Detect which cell encompasses the target text, then output its [x, y] center coordinate. 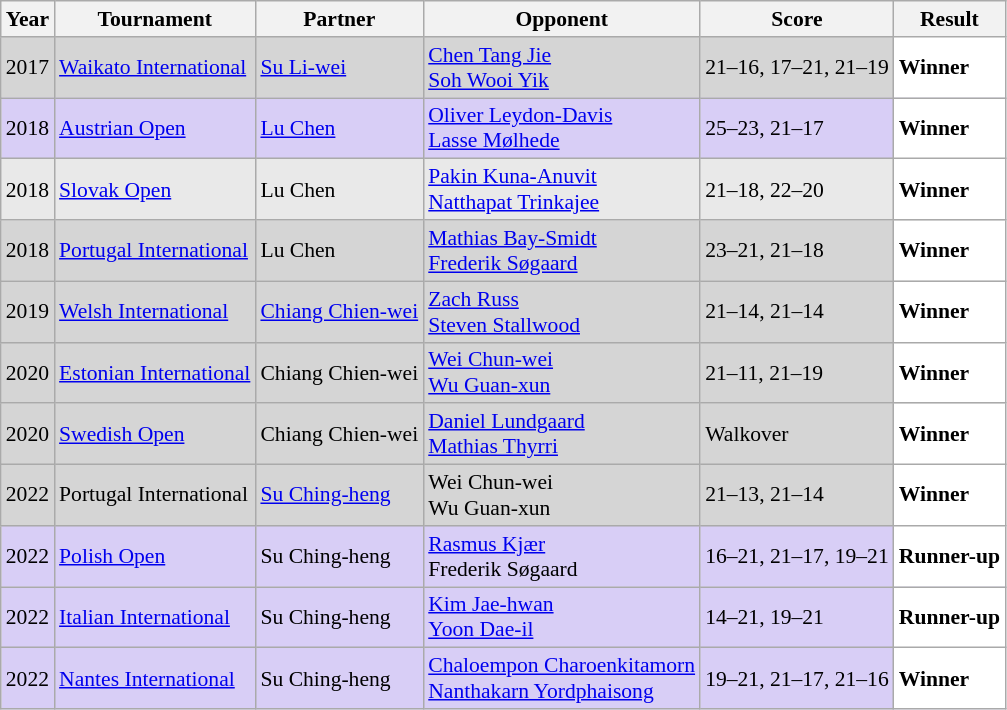
Waikato International [154, 68]
Chen Tang Jie Soh Wooi Yik [562, 68]
Welsh International [154, 312]
21–14, 21–14 [797, 312]
Opponent [562, 19]
Kim Jae-hwan Yoon Dae-il [562, 618]
Pakin Kuna-Anuvit Natthapat Trinkajee [562, 190]
Chaloempon Charoenkitamorn Nanthakarn Yordphaisong [562, 678]
Slovak Open [154, 190]
21–13, 21–14 [797, 496]
16–21, 21–17, 19–21 [797, 556]
Estonian International [154, 372]
Mathias Bay-Smidt Frederik Søgaard [562, 250]
25–23, 21–17 [797, 128]
2017 [28, 68]
Su Li-wei [339, 68]
Oliver Leydon-Davis Lasse Mølhede [562, 128]
Walkover [797, 434]
Daniel Lundgaard Mathias Thyrri [562, 434]
Tournament [154, 19]
Rasmus Kjær Frederik Søgaard [562, 556]
2019 [28, 312]
Result [950, 19]
23–21, 21–18 [797, 250]
Austrian Open [154, 128]
21–11, 21–19 [797, 372]
Score [797, 19]
Polish Open [154, 556]
21–16, 17–21, 21–19 [797, 68]
19–21, 21–17, 21–16 [797, 678]
21–18, 22–20 [797, 190]
Partner [339, 19]
Nantes International [154, 678]
14–21, 19–21 [797, 618]
Swedish Open [154, 434]
Zach Russ Steven Stallwood [562, 312]
Year [28, 19]
Italian International [154, 618]
